From the cell containing the given text, extract its center point as (X, Y) coordinate. 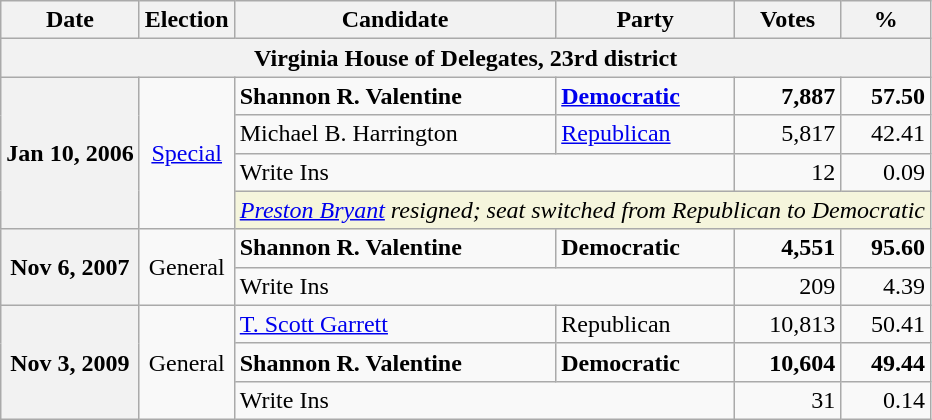
4.39 (886, 286)
12 (788, 172)
31 (788, 400)
4,551 (788, 248)
Party (646, 20)
Nov 3, 2009 (70, 362)
42.41 (886, 134)
Virginia House of Delegates, 23rd district (466, 58)
7,887 (788, 96)
% (886, 20)
10,813 (788, 324)
Election (186, 20)
Candidate (394, 20)
Nov 6, 2007 (70, 267)
5,817 (788, 134)
Special (186, 153)
50.41 (886, 324)
Date (70, 20)
0.14 (886, 400)
0.09 (886, 172)
57.50 (886, 96)
95.60 (886, 248)
Jan 10, 2006 (70, 153)
T. Scott Garrett (394, 324)
Votes (788, 20)
209 (788, 286)
10,604 (788, 362)
Preston Bryant resigned; seat switched from Republican to Democratic (582, 210)
Michael B. Harrington (394, 134)
49.44 (886, 362)
